Provide the (x, y) coordinate of the cell's center where the given text is located.  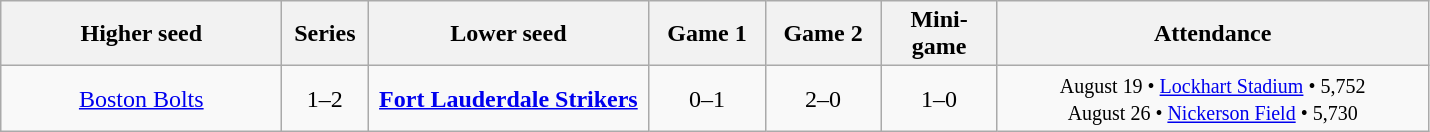
August 19 • Lockhart Stadium • 5,752August 26 • Nickerson Field • 5,730 (1212, 98)
2–0 (823, 98)
Mini-game (939, 34)
Series (325, 34)
Higher seed (142, 34)
0–1 (707, 98)
1–0 (939, 98)
Lower seed (508, 34)
Attendance (1212, 34)
Game 1 (707, 34)
Fort Lauderdale Strikers (508, 98)
Game 2 (823, 34)
1–2 (325, 98)
Boston Bolts (142, 98)
